Locate the cell with the specified text and output its (x, y) center coordinate. 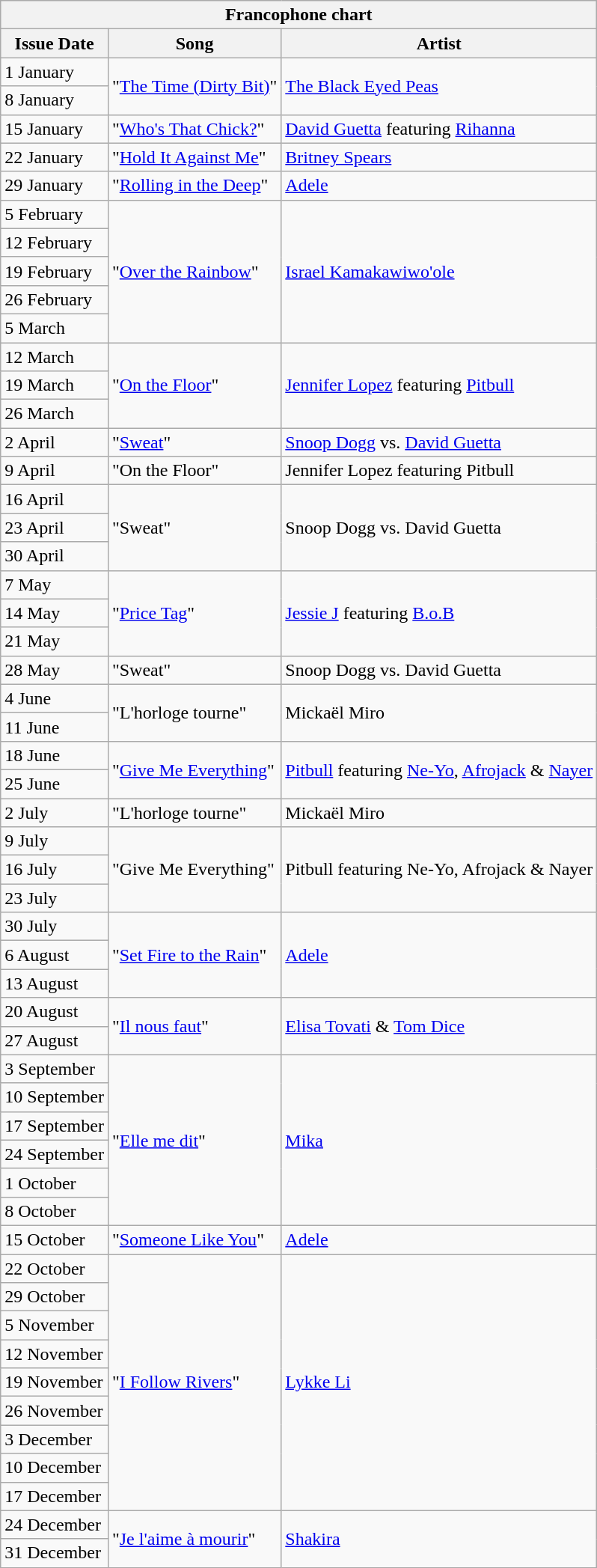
Artist (439, 43)
"Someone Like You" (195, 1239)
17 September (55, 1126)
3 December (55, 1439)
15 October (55, 1239)
Britney Spears (439, 157)
23 April (55, 528)
Lykke Li (439, 1383)
24 September (55, 1154)
29 October (55, 1297)
12 March (55, 357)
"Price Tag" (195, 613)
5 February (55, 214)
3 September (55, 1069)
13 August (55, 983)
8 October (55, 1211)
1 October (55, 1183)
"The Time (Dirty Bit)" (195, 86)
8 January (55, 100)
23 July (55, 898)
27 August (55, 1040)
16 April (55, 499)
15 January (55, 129)
30 April (55, 556)
7 May (55, 585)
9 July (55, 841)
12 November (55, 1354)
6 August (55, 955)
11 June (55, 727)
"Il nous faut" (195, 1026)
12 February (55, 242)
18 June (55, 755)
Israel Kamakawiwo'ole (439, 271)
17 December (55, 1496)
26 March (55, 414)
4 June (55, 698)
22 January (55, 157)
5 March (55, 328)
1 January (55, 72)
"Who's That Chick?" (195, 129)
22 October (55, 1269)
Jessie J featuring B.o.B (439, 613)
Issue Date (55, 43)
"Elle me dit" (195, 1140)
"Rolling in the Deep" (195, 186)
Francophone chart (299, 15)
19 March (55, 385)
19 February (55, 271)
25 June (55, 784)
14 May (55, 613)
9 April (55, 471)
"I Follow Rivers" (195, 1383)
"Over the Rainbow" (195, 271)
"Je l'aime à mourir" (195, 1539)
David Guetta featuring Rihanna (439, 129)
10 December (55, 1468)
"Set Fire to the Rain" (195, 955)
Elisa Tovati & Tom Dice (439, 1026)
21 May (55, 641)
5 November (55, 1326)
24 December (55, 1525)
26 February (55, 299)
Shakira (439, 1539)
Mika (439, 1140)
Song (195, 43)
30 July (55, 927)
28 May (55, 670)
"Hold It Against Me" (195, 157)
20 August (55, 1012)
16 July (55, 870)
10 September (55, 1097)
26 November (55, 1411)
2 July (55, 812)
29 January (55, 186)
31 December (55, 1553)
2 April (55, 442)
The Black Eyed Peas (439, 86)
19 November (55, 1382)
